Detect which cell encompasses the target text, then output its (X, Y) center coordinate. 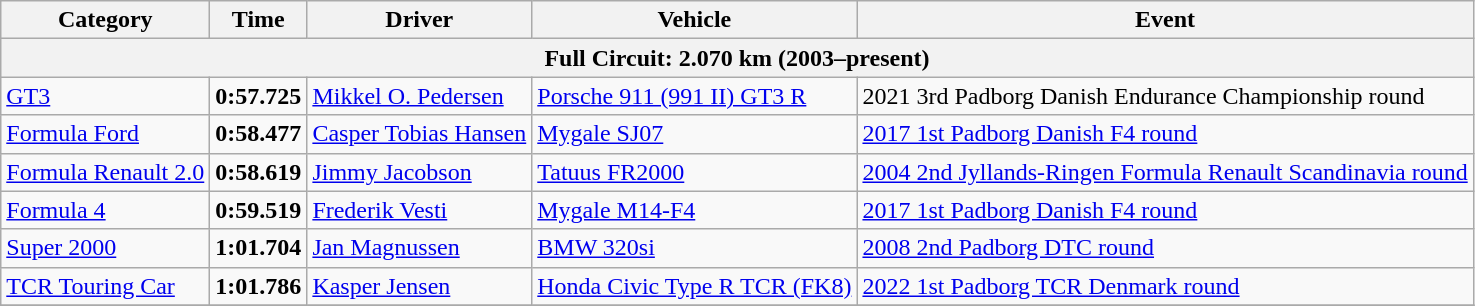
Full Circuit: 2.070 km (2003–present) (737, 58)
0:58.477 (258, 134)
Event (1165, 20)
Formula 4 (106, 210)
1:01.704 (258, 248)
1:01.786 (258, 286)
Vehicle (694, 20)
Category (106, 20)
Porsche 911 (991 II) GT3 R (694, 96)
Formula Renault 2.0 (106, 172)
2004 2nd Jyllands-Ringen Formula Renault Scandinavia round (1165, 172)
0:58.619 (258, 172)
Jimmy Jacobson (420, 172)
Frederik Vesti (420, 210)
BMW 320si (694, 248)
2021 3rd Padborg Danish Endurance Championship round (1165, 96)
Super 2000 (106, 248)
GT3 (106, 96)
Kasper Jensen (420, 286)
Mikkel O. Pedersen (420, 96)
Driver (420, 20)
Time (258, 20)
Honda Civic Type R TCR (FK8) (694, 286)
Jan Magnussen (420, 248)
2022 1st Padborg TCR Denmark round (1165, 286)
Tatuus FR2000 (694, 172)
Mygale M14-F4 (694, 210)
2008 2nd Padborg DTC round (1165, 248)
0:57.725 (258, 96)
Mygale SJ07 (694, 134)
0:59.519 (258, 210)
Casper Tobias Hansen (420, 134)
Formula Ford (106, 134)
TCR Touring Car (106, 286)
